Scan for the cell matching the given text and deliver its (x, y) coordinate at center. 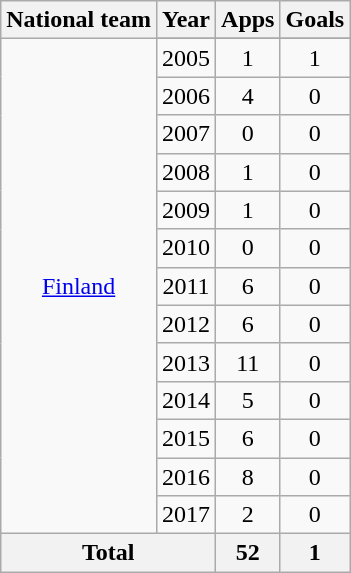
2013 (186, 362)
2016 (186, 477)
Goals (315, 20)
2009 (186, 210)
2017 (186, 515)
4 (248, 96)
2 (248, 515)
2008 (186, 172)
2006 (186, 96)
Finland (79, 286)
2011 (186, 286)
2010 (186, 248)
2005 (186, 58)
2015 (186, 438)
2007 (186, 134)
Apps (248, 20)
2014 (186, 400)
52 (248, 553)
11 (248, 362)
National team (79, 20)
2012 (186, 324)
Total (108, 553)
8 (248, 477)
Year (186, 20)
5 (248, 400)
